For the text-containing cell, return its midpoint in (x, y) coordinate format. 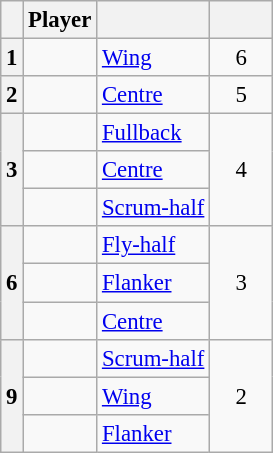
Fullback (154, 133)
4 (242, 170)
9 (12, 396)
1 (12, 58)
Fly-half (154, 245)
Player (60, 20)
5 (242, 95)
